For the text-containing cell, return its midpoint in (x, y) coordinate format. 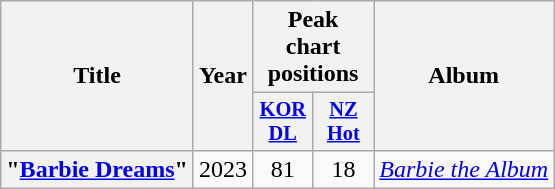
NZHot (344, 122)
Album (464, 76)
2023 (222, 169)
81 (282, 169)
"Barbie Dreams" (98, 169)
Year (222, 76)
Barbie the Album (464, 169)
18 (344, 169)
Title (98, 76)
KORDL (282, 122)
Peak chart positions (312, 47)
